Detect which cell encompasses the target text, then output its (x, y) center coordinate. 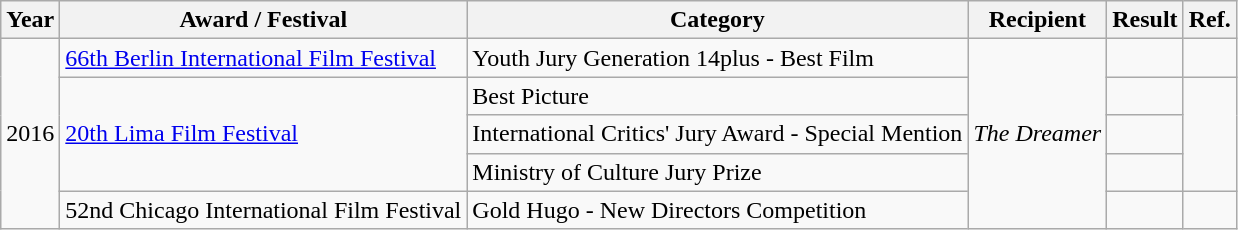
Ministry of Culture Jury Prize (718, 172)
The Dreamer (1038, 134)
Gold Hugo - New Directors Competition (718, 210)
52nd Chicago International Film Festival (264, 210)
Year (30, 20)
Award / Festival (264, 20)
Ref. (1210, 20)
20th Lima Film Festival (264, 134)
Youth Jury Generation 14plus - Best Film (718, 58)
Category (718, 20)
2016 (30, 134)
Best Picture (718, 96)
66th Berlin International Film Festival (264, 58)
Result (1145, 20)
Recipient (1038, 20)
International Critics' Jury Award - Special Mention (718, 134)
